Return [X, Y] of the center of cell containing provided text 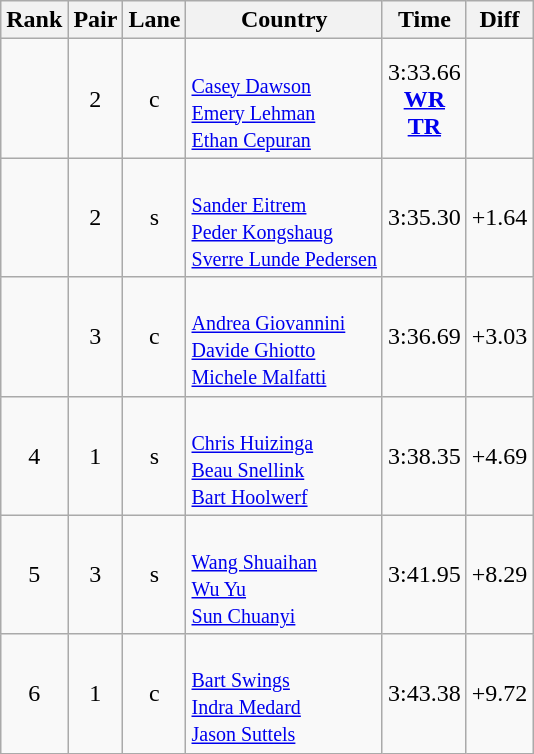
+1.64 [500, 218]
Wang ShuaihanWu YuSun Chuanyi [284, 574]
Chris HuizingaBeau SnellinkBart Hoolwerf [284, 456]
+8.29 [500, 574]
Pair [96, 20]
4 [34, 456]
3:41.95 [424, 574]
Lane [154, 20]
Sander EitremPeder KongshaugSverre Lunde Pedersen [284, 218]
Bart SwingsIndra MedardJason Suttels [284, 694]
3:36.69 [424, 336]
3:43.38 [424, 694]
+4.69 [500, 456]
5 [34, 574]
Country [284, 20]
6 [34, 694]
3:33.66WRTR [424, 98]
Casey DawsonEmery LehmanEthan Cepuran [284, 98]
3:35.30 [424, 218]
Diff [500, 20]
+9.72 [500, 694]
+3.03 [500, 336]
3:38.35 [424, 456]
Andrea GiovanniniDavide GhiottoMichele Malfatti [284, 336]
Time [424, 20]
Rank [34, 20]
